Find where the given text appears and provide that cell's center as [X, Y] coordinate. 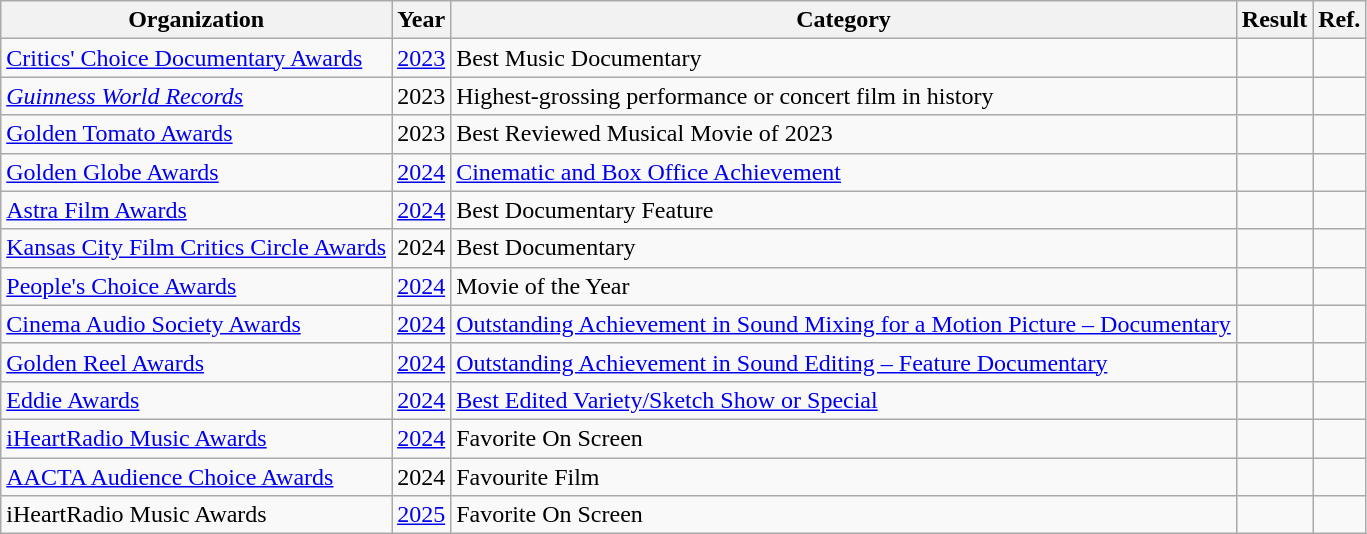
Highest-grossing performance or concert film in history [844, 96]
Cinema Audio Society Awards [196, 324]
Best Reviewed Musical Movie of 2023 [844, 134]
Best Music Documentary [844, 58]
AACTA Audience Choice Awards [196, 477]
Cinematic and Box Office Achievement [844, 172]
Year [422, 20]
Result [1274, 20]
Astra Film Awards [196, 210]
Outstanding Achievement in Sound Mixing for a Motion Picture – Documentary [844, 324]
Organization [196, 20]
Ref. [1340, 20]
Best Documentary Feature [844, 210]
People's Choice Awards [196, 286]
Outstanding Achievement in Sound Editing – Feature Documentary [844, 362]
Best Documentary [844, 248]
Category [844, 20]
Critics' Choice Documentary Awards [196, 58]
Movie of the Year [844, 286]
Kansas City Film Critics Circle Awards [196, 248]
Eddie Awards [196, 400]
Golden Reel Awards [196, 362]
Best Edited Variety/Sketch Show or Special [844, 400]
Favourite Film [844, 477]
Golden Tomato Awards [196, 134]
2025 [422, 515]
Guinness World Records [196, 96]
Golden Globe Awards [196, 172]
